From the cell containing the given text, extract its center point as (x, y) coordinate. 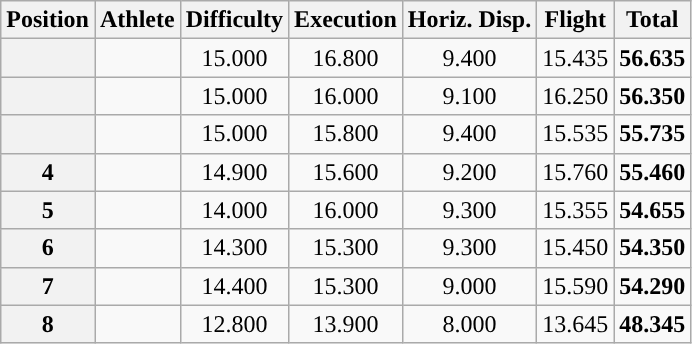
16.250 (576, 96)
12.800 (234, 324)
5 (48, 210)
16.800 (346, 58)
14.900 (234, 172)
56.350 (652, 96)
Execution (346, 20)
14.000 (234, 210)
6 (48, 248)
54.655 (652, 210)
9.000 (469, 286)
15.590 (576, 286)
Position (48, 20)
48.345 (652, 324)
9.200 (469, 172)
15.600 (346, 172)
Total (652, 20)
15.535 (576, 134)
55.460 (652, 172)
Horiz. Disp. (469, 20)
15.435 (576, 58)
Athlete (137, 20)
15.760 (576, 172)
14.300 (234, 248)
13.645 (576, 324)
54.350 (652, 248)
9.100 (469, 96)
Flight (576, 20)
7 (48, 286)
4 (48, 172)
8.000 (469, 324)
14.400 (234, 286)
8 (48, 324)
55.735 (652, 134)
13.900 (346, 324)
54.290 (652, 286)
56.635 (652, 58)
15.450 (576, 248)
15.355 (576, 210)
Difficulty (234, 20)
15.800 (346, 134)
